For the text-containing cell, return its midpoint in (x, y) coordinate format. 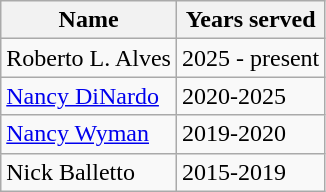
Nancy Wyman (89, 134)
2019-2020 (250, 134)
2025 - present (250, 58)
Nick Balletto (89, 172)
Years served (250, 20)
2020-2025 (250, 96)
2015-2019 (250, 172)
Nancy DiNardo (89, 96)
Roberto L. Alves (89, 58)
Name (89, 20)
